Pinpoint the cell where the given text exists, returning its [X, Y] midpoint coordinate. 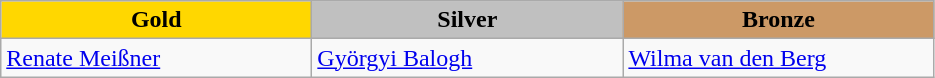
Wilma van den Berg [778, 58]
Gold [156, 20]
Silver [468, 20]
Györgyi Balogh [468, 58]
Renate Meißner [156, 58]
Bronze [778, 20]
